Output the (x, y) coordinate of the center of the cell containing the given text.  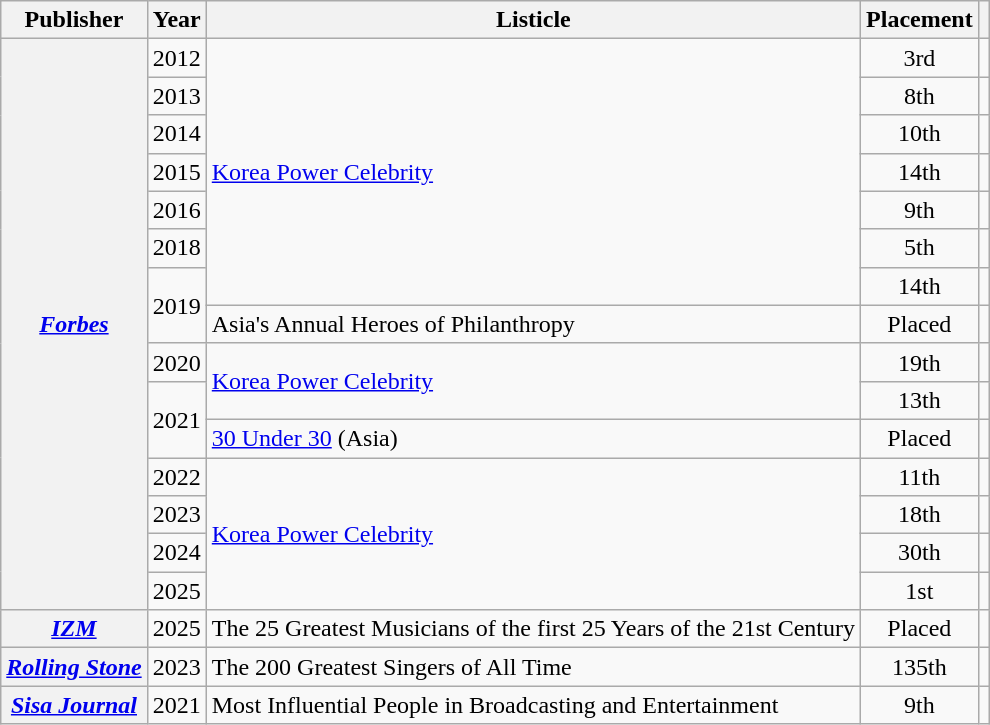
3rd (920, 58)
30th (920, 553)
Forbes (74, 324)
8th (920, 96)
Asia's Annual Heroes of Philanthropy (533, 324)
Publisher (74, 20)
2019 (176, 305)
The 200 Greatest Singers of All Time (533, 667)
2022 (176, 477)
1st (920, 591)
Sisa Journal (74, 705)
19th (920, 362)
2015 (176, 172)
2016 (176, 210)
2014 (176, 134)
18th (920, 515)
2018 (176, 248)
5th (920, 248)
Placement (920, 20)
11th (920, 477)
Rolling Stone (74, 667)
2012 (176, 58)
2013 (176, 96)
IZM (74, 629)
2020 (176, 362)
2024 (176, 553)
10th (920, 134)
Listicle (533, 20)
13th (920, 400)
The 25 Greatest Musicians of the first 25 Years of the 21st Century (533, 629)
Year (176, 20)
135th (920, 667)
Most Influential People in Broadcasting and Entertainment (533, 705)
30 Under 30 (Asia) (533, 438)
